Capture the cell that displays the provided text and extract its [x, y] central coordinate. 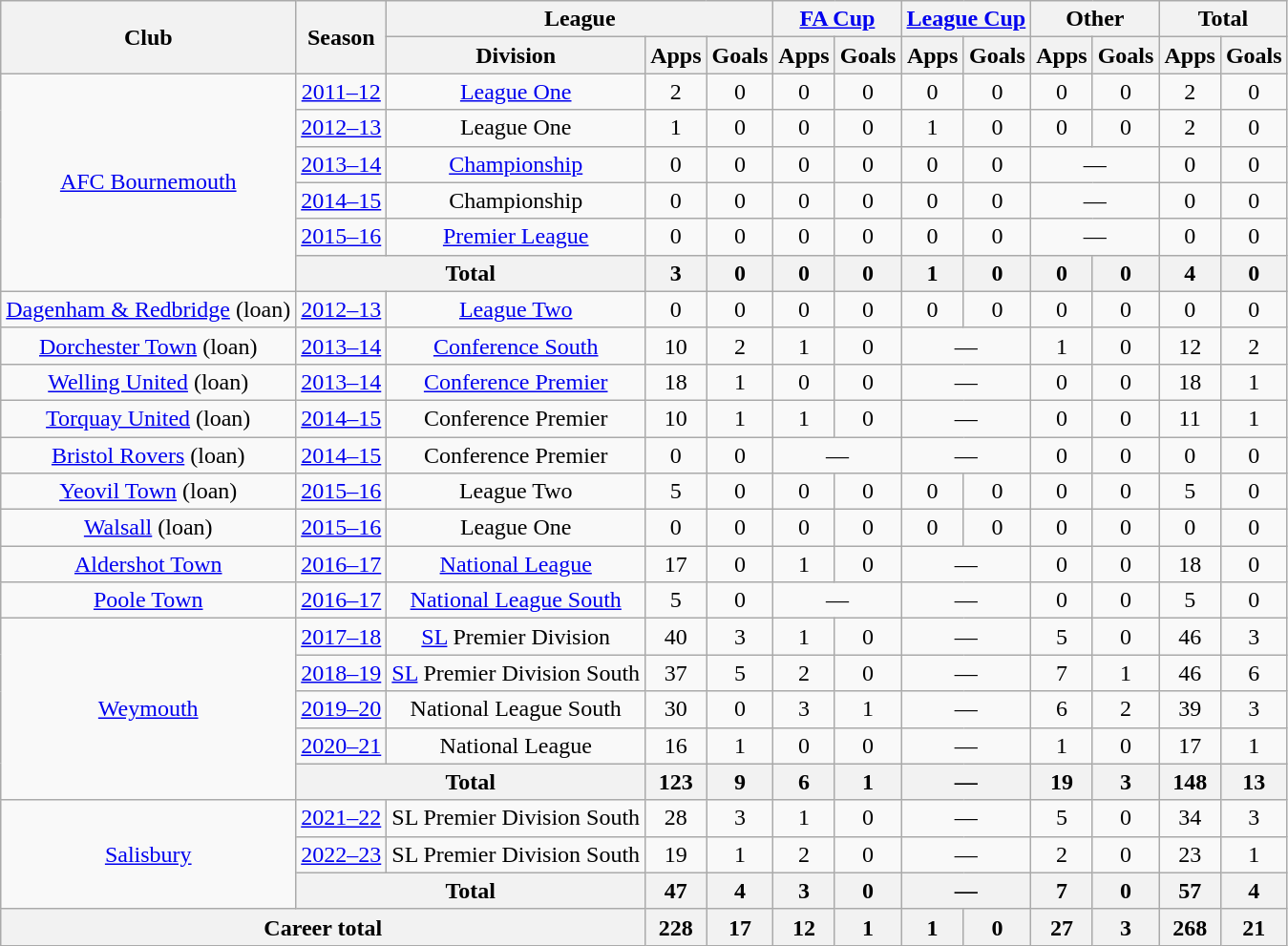
League Cup [966, 19]
37 [676, 673]
47 [676, 891]
Career total [323, 927]
123 [676, 782]
Yeovil Town (loan) [149, 492]
2022–23 [342, 854]
268 [1190, 927]
Poole Town [149, 600]
2019–20 [342, 709]
Welling United (loan) [149, 382]
Premier League [516, 237]
League [581, 19]
39 [1190, 709]
Other [1095, 19]
28 [676, 818]
57 [1190, 891]
27 [1062, 927]
9 [740, 782]
2021–22 [342, 818]
23 [1190, 854]
13 [1254, 782]
2018–19 [342, 673]
Torquay United (loan) [149, 418]
148 [1190, 782]
Weymouth [149, 709]
Club [149, 37]
2017–18 [342, 637]
AFC Bournemouth [149, 182]
Walsall (loan) [149, 528]
Dorchester Town (loan) [149, 346]
Salisbury [149, 854]
Dagenham & Redbridge (loan) [149, 309]
Season [342, 37]
34 [1190, 818]
16 [676, 746]
40 [676, 637]
Bristol Rovers (loan) [149, 455]
Conference South [516, 346]
21 [1254, 927]
2011–12 [342, 92]
SL Premier Division [516, 637]
2020–21 [342, 746]
FA Cup [837, 19]
30 [676, 709]
228 [676, 927]
11 [1190, 418]
Division [516, 55]
Aldershot Town [149, 564]
